Provide the (x, y) coordinate of the cell's center where the given text is located.  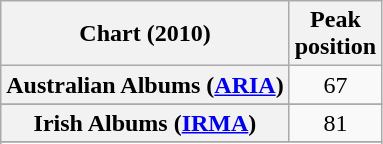
Peak position (335, 34)
Irish Albums (IRMA) (145, 123)
Australian Albums (ARIA) (145, 85)
Chart (2010) (145, 34)
81 (335, 123)
67 (335, 85)
